For the text-containing cell, return its midpoint in [x, y] coordinate format. 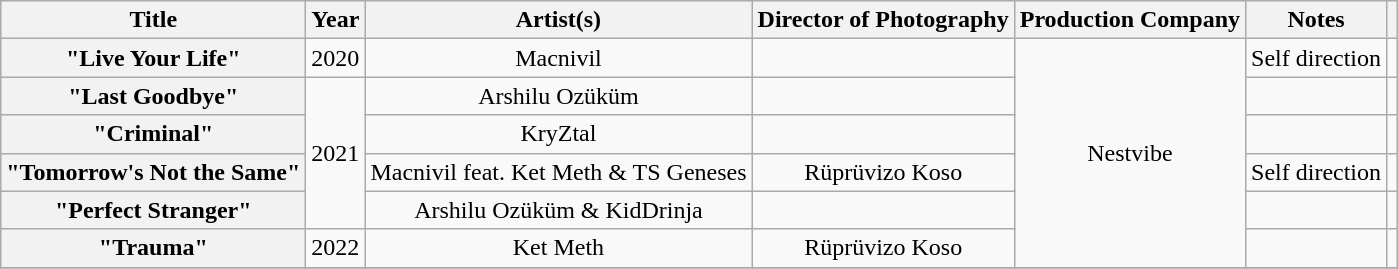
"Live Your Life" [154, 58]
"Trauma" [154, 248]
"Tomorrow's Not the Same" [154, 172]
Title [154, 20]
Director of Photography [883, 20]
Arshilu Ozüküm & KidDrinja [558, 210]
Arshilu Ozüküm [558, 96]
Production Company [1130, 20]
Ket Meth [558, 248]
"Perfect Stranger" [154, 210]
"Criminal" [154, 134]
Nestvibe [1130, 153]
2022 [336, 248]
Macnivil feat. Ket Meth & TS Geneses [558, 172]
Notes [1316, 20]
"Last Goodbye" [154, 96]
KryZtal [558, 134]
2020 [336, 58]
2021 [336, 153]
Artist(s) [558, 20]
Year [336, 20]
Macnivil [558, 58]
